Locate the cell with the specified text and output its [X, Y] center coordinate. 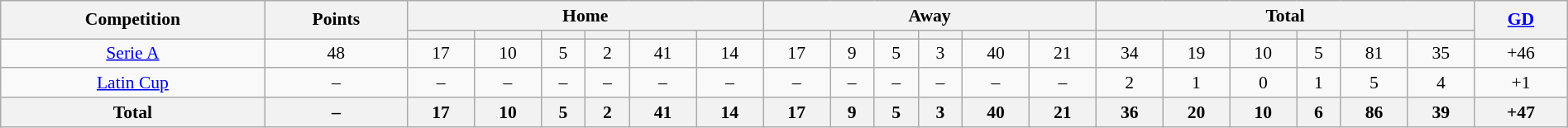
4 [1441, 83]
34 [1130, 53]
+1 [1521, 83]
86 [1374, 112]
Competition [132, 20]
35 [1441, 53]
Points [336, 20]
Serie A [132, 53]
Latin Cup [132, 83]
81 [1374, 53]
0 [1264, 83]
48 [336, 53]
+47 [1521, 112]
Home [586, 16]
36 [1130, 112]
GD [1521, 20]
19 [1196, 53]
+46 [1521, 53]
Away [930, 16]
39 [1441, 112]
6 [1318, 112]
20 [1196, 112]
